Output the (x, y) coordinate of the center of the cell containing the given text.  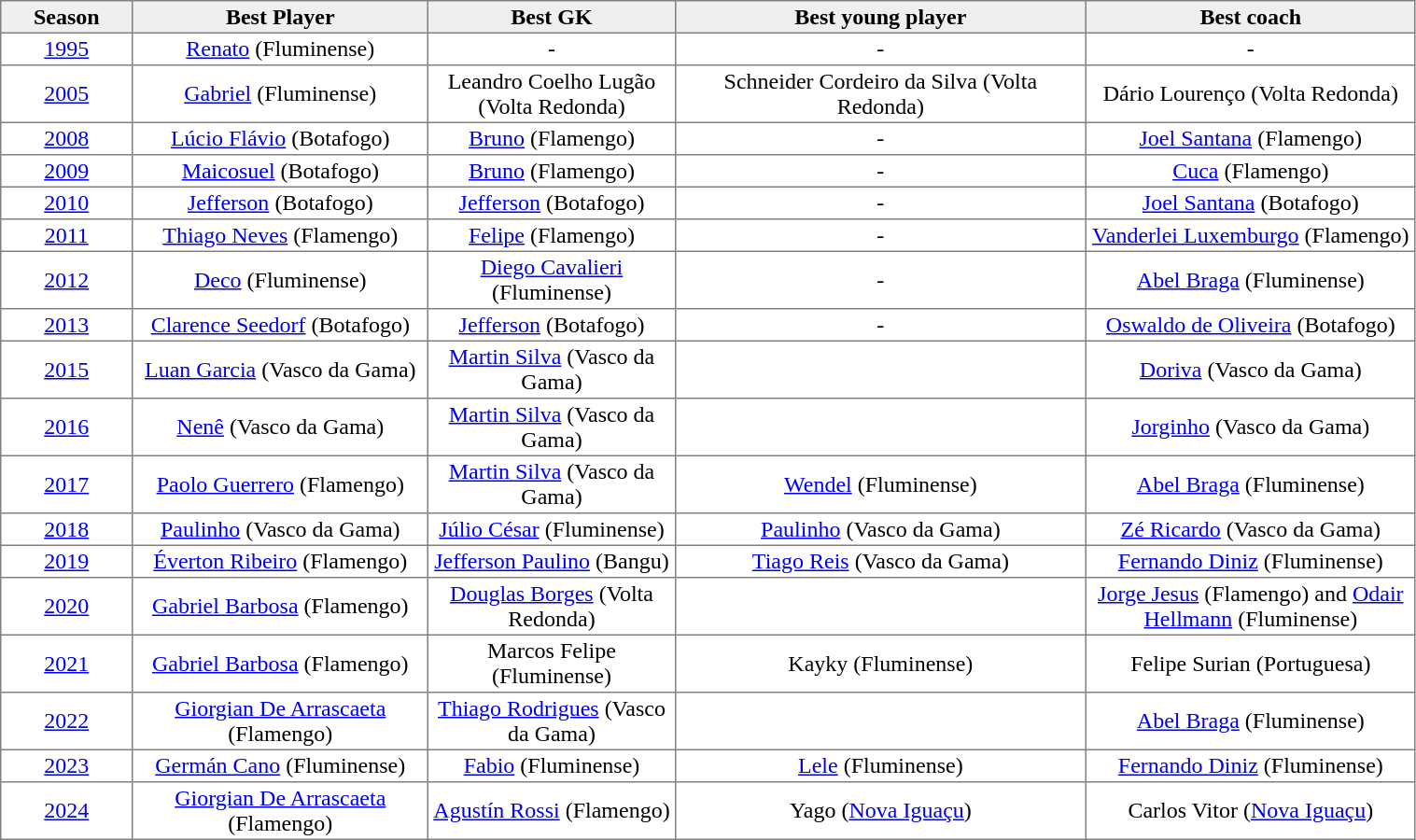
Éverton Ribeiro (Flamengo) (280, 561)
Gabriel (Fluminense) (280, 94)
Fabio (Fluminense) (552, 765)
Clarence Seedorf (Botafogo) (280, 325)
Cuca (Flamengo) (1251, 171)
Thiago Neves (Flamengo) (280, 235)
Felipe (Flamengo) (552, 235)
Thiago Rodrigues (Vasco da Gama) (552, 721)
Germán Cano (Fluminense) (280, 765)
Agustín Rossi (Flamengo) (552, 811)
Season (67, 17)
2019 (67, 561)
Doriva (Vasco da Gama) (1251, 370)
2016 (67, 427)
2021 (67, 664)
2013 (67, 325)
2018 (67, 529)
2011 (67, 235)
Best coach (1251, 17)
Júlio César (Fluminense) (552, 529)
2008 (67, 138)
2012 (67, 280)
Maicosuel (Botafogo) (280, 171)
Vanderlei Luxemburgo (Flamengo) (1251, 235)
Carlos Vitor (Nova Iguaçu) (1251, 811)
Joel Santana (Botafogo) (1251, 203)
Yago (Nova Iguaçu) (880, 811)
Dário Lourenço (Volta Redonda) (1251, 94)
2009 (67, 171)
Wendel (Fluminense) (880, 484)
Jorginho (Vasco da Gama) (1251, 427)
Joel Santana (Flamengo) (1251, 138)
Diego Cavalieri (Fluminense) (552, 280)
Oswaldo de Oliveira (Botafogo) (1251, 325)
Nenê (Vasco da Gama) (280, 427)
Lele (Fluminense) (880, 765)
Leandro Coelho Lugão (Volta Redonda) (552, 94)
2010 (67, 203)
Zé Ricardo (Vasco da Gama) (1251, 529)
Schneider Cordeiro da Silva (Volta Redonda) (880, 94)
2023 (67, 765)
Douglas Borges (Volta Redonda) (552, 607)
Best GK (552, 17)
Best Player (280, 17)
2005 (67, 94)
Jorge Jesus (Flamengo) and Odair Hellmann (Fluminense) (1251, 607)
2020 (67, 607)
2015 (67, 370)
Tiago Reis (Vasco da Gama) (880, 561)
Jefferson Paulino (Bangu) (552, 561)
2022 (67, 721)
Deco (Fluminense) (280, 280)
Kayky (Fluminense) (880, 664)
Renato (Fluminense) (280, 49)
Felipe Surian (Portuguesa) (1251, 664)
Paolo Guerrero (Flamengo) (280, 484)
2017 (67, 484)
1995 (67, 49)
2024 (67, 811)
Lúcio Flávio (Botafogo) (280, 138)
Best young player (880, 17)
Luan Garcia (Vasco da Gama) (280, 370)
Marcos Felipe (Fluminense) (552, 664)
